Extract the (x, y) coordinate from the center of the cell holding the provided text.  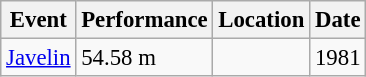
Performance (144, 20)
54.58 m (144, 58)
Date (338, 20)
1981 (338, 58)
Location (262, 20)
Event (38, 20)
Javelin (38, 58)
